Scan for the cell matching the given text and deliver its (X, Y) coordinate at center. 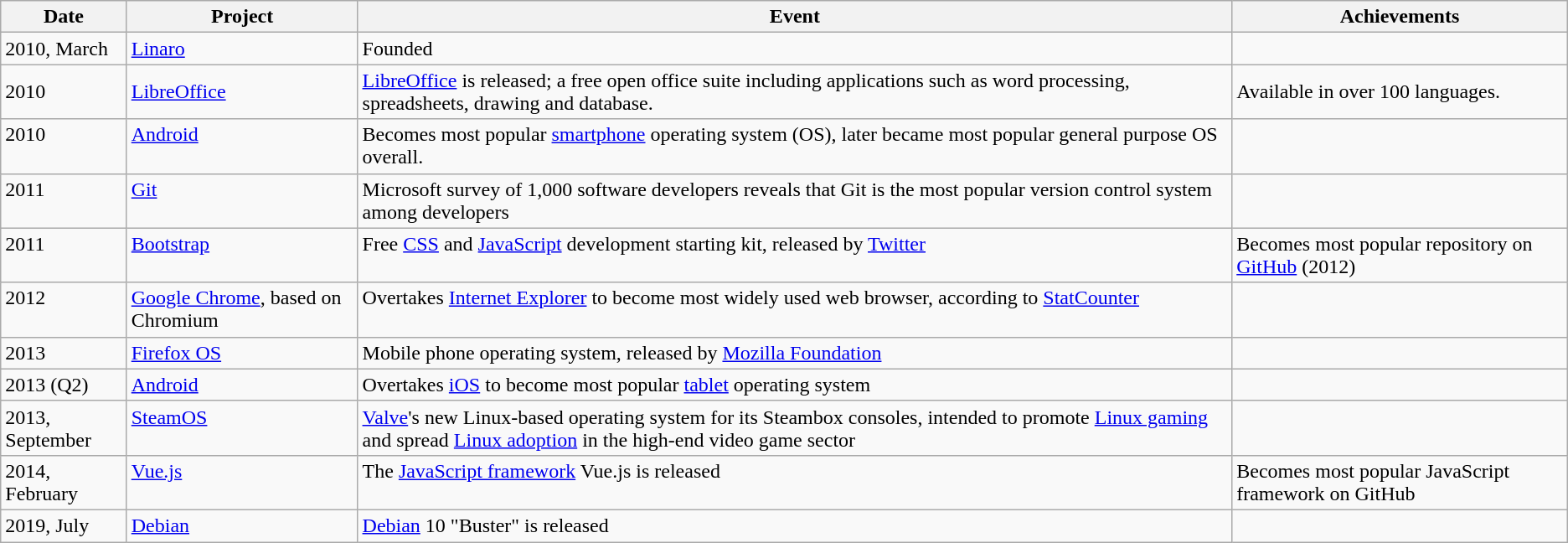
2012 (64, 310)
LibreOffice (242, 92)
Project (242, 17)
Google Chrome, based on Chromium (242, 310)
2010, March (64, 49)
Microsoft survey of 1,000 software developers reveals that Git is the most popular version control system among developers (795, 201)
Overtakes Internet Explorer to become most widely used web browser, according to StatCounter (795, 310)
2013 (Q2) (64, 385)
Date (64, 17)
Debian 10 "Buster" is released (795, 525)
Free CSS and JavaScript development starting kit, released by Twitter (795, 255)
LibreOffice is released; a free open office suite including applications such as word processing, spreadsheets, drawing and database. (795, 92)
Firefox OS (242, 353)
2013, September (64, 427)
Becomes most popular JavaScript framework on GitHub (1400, 483)
Git (242, 201)
2014, February (64, 483)
Linaro (242, 49)
Event (795, 17)
Debian (242, 525)
Vue.js (242, 483)
Overtakes iOS to become most popular tablet operating system (795, 385)
Becomes most popular smartphone operating system (OS), later became most popular general purpose OS overall. (795, 146)
Mobile phone operating system, released by Mozilla Foundation (795, 353)
SteamOS (242, 427)
Bootstrap (242, 255)
Founded (795, 49)
Achievements (1400, 17)
Becomes most popular repository on GitHub (2012) (1400, 255)
2013 (64, 353)
2019, July (64, 525)
Available in over 100 languages. (1400, 92)
The JavaScript framework Vue.js is released (795, 483)
